Extract the (X, Y) coordinate from the center of the cell holding the provided text.  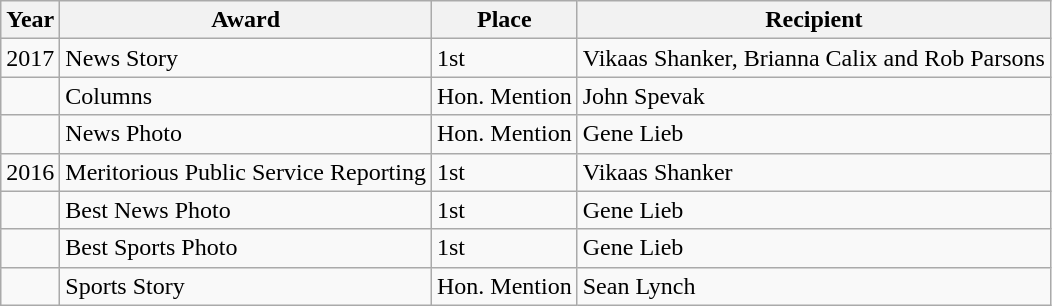
Best News Photo (246, 210)
Sean Lynch (814, 286)
Best Sports Photo (246, 248)
John Spevak (814, 96)
Sports Story (246, 286)
Place (504, 20)
Meritorious Public Service Reporting (246, 172)
Recipient (814, 20)
Year (30, 20)
Vikaas Shanker, Brianna Calix and Rob Parsons (814, 58)
2017 (30, 58)
2016 (30, 172)
Vikaas Shanker (814, 172)
Award (246, 20)
Columns (246, 96)
News Photo (246, 134)
News Story (246, 58)
